Find where the given text appears and provide that cell's center as [X, Y] coordinate. 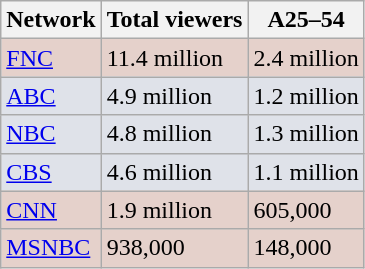
Total viewers [174, 20]
2.4 million [306, 58]
Network [51, 20]
11.4 million [174, 58]
ABC [51, 96]
MSNBC [51, 248]
605,000 [306, 210]
CNN [51, 210]
1.9 million [174, 210]
938,000 [174, 248]
A25–54 [306, 20]
1.1 million [306, 172]
CBS [51, 172]
1.3 million [306, 134]
4.6 million [174, 172]
FNC [51, 58]
1.2 million [306, 96]
NBC [51, 134]
4.9 million [174, 96]
4.8 million [174, 134]
148,000 [306, 248]
